Capture the cell that displays the provided text and extract its [x, y] central coordinate. 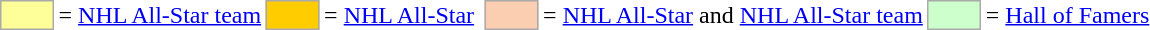
= NHL All-Star [400, 15]
= NHL All-Star and NHL All-Star team [734, 15]
= NHL All-Star team [160, 15]
